Determine the (X, Y) coordinate at the center of the cell enclosing the given text.  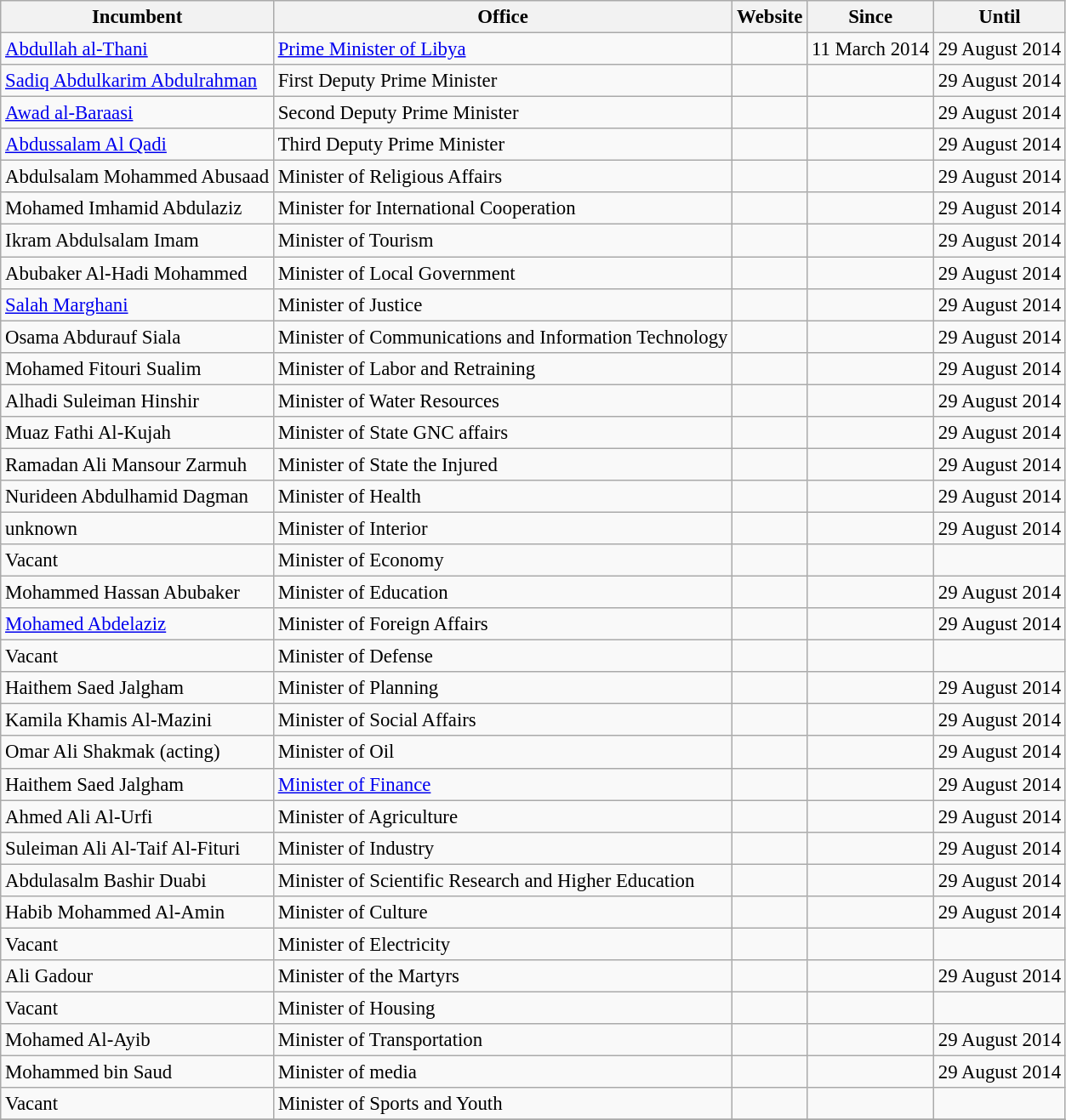
Minister of Transportation (502, 1040)
11 March 2014 (871, 49)
Muaz Fathi Al-Kujah (138, 433)
Minister of Agriculture (502, 816)
Mohammed bin Saud (138, 1072)
Second Deputy Prime Minister (502, 113)
Minister of Tourism (502, 241)
Mohamed Abdelaziz (138, 624)
First Deputy Prime Minister (502, 81)
Omar Ali Shakmak (acting) (138, 753)
Minister of Interior (502, 528)
Minister of Electricity (502, 944)
Minister of Oil (502, 753)
Ramadan Ali Mansour Zarmuh (138, 464)
Minister of Local Government (502, 273)
Sadiq Abdulkarim Abdulrahman (138, 81)
Nurideen Abdulhamid Dagman (138, 497)
Minister of the Martyrs (502, 976)
Minister of Social Affairs (502, 720)
Until (1000, 17)
Awad al-Baraasi (138, 113)
Minister of Labor and Retraining (502, 368)
unknown (138, 528)
Abdullah al-Thani (138, 49)
Ali Gadour (138, 976)
Minister of Foreign Affairs (502, 624)
Mohamed Al-Ayib (138, 1040)
Abdulasalm Bashir Duabi (138, 880)
Abdulsalam Mohammed Abusaad (138, 177)
Abdussalam Al Qadi (138, 145)
Minister for International Cooperation (502, 208)
Incumbent (138, 17)
Website (770, 17)
Minister of Education (502, 593)
Minister of Housing (502, 1008)
Minister of Scientific Research and Higher Education (502, 880)
Office (502, 17)
Minister of media (502, 1072)
Minister of Finance (502, 784)
Habib Mohammed Al-Amin (138, 912)
Osama Abdurauf Siala (138, 337)
Minister of Industry (502, 848)
Since (871, 17)
Minister of Defense (502, 657)
Third Deputy Prime Minister (502, 145)
Minister of Communications and Information Technology (502, 337)
Minister of State the Injured (502, 464)
Minister of State GNC affairs (502, 433)
Minister of Water Resources (502, 401)
Minister of Planning (502, 688)
Prime Minister of Libya (502, 49)
Ikram Abdulsalam Imam (138, 241)
Abubaker Al-Hadi Mohammed (138, 273)
Mohamed Fitouri Sualim (138, 368)
Mohamed Imhamid Abdulaziz (138, 208)
Minister of Health (502, 497)
Suleiman Ali Al-Taif Al-Fituri (138, 848)
Minister of Religious Affairs (502, 177)
Minister of Justice (502, 304)
Alhadi Suleiman Hinshir (138, 401)
Minister of Culture (502, 912)
Mohammed Hassan Abubaker (138, 593)
Minister of Sports and Youth (502, 1104)
Ahmed Ali Al-Urfi (138, 816)
Kamila Khamis Al-Mazini (138, 720)
Minister of Economy (502, 560)
Salah Marghani (138, 304)
